Output the [x, y] coordinate of the center of the cell containing the given text.  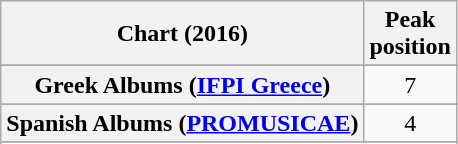
7 [410, 85]
Chart (2016) [182, 34]
Spanish Albums (PROMUSICAE) [182, 123]
Greek Albums (IFPI Greece) [182, 85]
Peakposition [410, 34]
4 [410, 123]
